Detect which cell encompasses the target text, then output its (x, y) center coordinate. 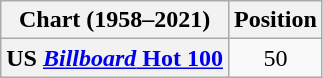
50 (276, 58)
Chart (1958–2021) (115, 20)
US Billboard Hot 100 (115, 58)
Position (276, 20)
